Scan for the cell matching the given text and deliver its [x, y] coordinate at center. 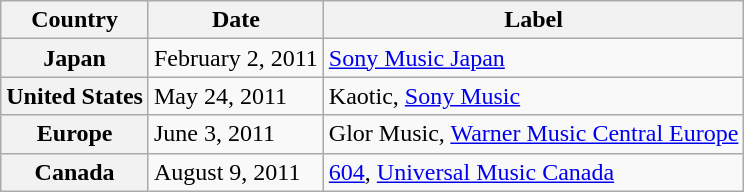
Canada [75, 172]
August 9, 2011 [236, 172]
May 24, 2011 [236, 96]
February 2, 2011 [236, 58]
Date [236, 20]
Sony Music Japan [534, 58]
Label [534, 20]
Europe [75, 134]
Kaotic, Sony Music [534, 96]
United States [75, 96]
Country [75, 20]
604, Universal Music Canada [534, 172]
Japan [75, 58]
Glor Music, Warner Music Central Europe [534, 134]
June 3, 2011 [236, 134]
